Extract the [x, y] coordinate from the center of the cell holding the provided text.  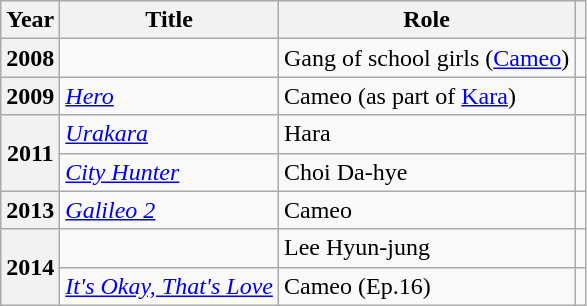
Title [170, 20]
Role [426, 20]
Cameo (Ep.16) [426, 286]
Hero [170, 96]
Galileo 2 [170, 210]
2008 [30, 58]
Gang of school girls (Cameo) [426, 58]
2011 [30, 153]
City Hunter [170, 172]
2009 [30, 96]
Year [30, 20]
Lee Hyun-jung [426, 248]
Cameo (as part of Kara) [426, 96]
Cameo [426, 210]
Hara [426, 134]
2013 [30, 210]
It's Okay, That's Love [170, 286]
Urakara [170, 134]
Choi Da-hye [426, 172]
2014 [30, 267]
